Search for the cell housing the specified text and yield its (X, Y) center coordinate. 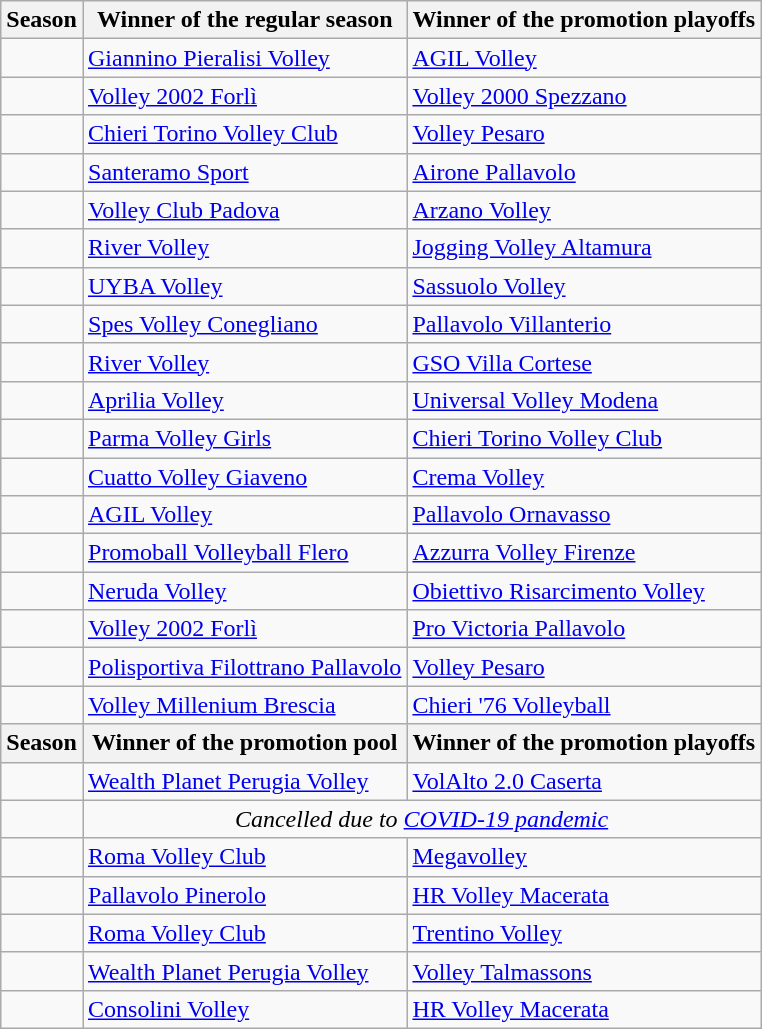
Promoball Volleyball Flero (244, 553)
Azzurra Volley Firenze (584, 553)
Pallavolo Villanterio (584, 324)
Universal Volley Modena (584, 400)
Cancelled due to COVID-19 pandemic (421, 819)
Cuatto Volley Giaveno (244, 477)
Winner of the regular season (244, 20)
Pro Victoria Pallavolo (584, 629)
Volley Talmassons (584, 971)
Arzano Volley (584, 210)
GSO Villa Cortese (584, 362)
Aprilia Volley (244, 400)
Chieri '76 Volleyball (584, 705)
Crema Volley (584, 477)
Parma Volley Girls (244, 438)
Airone Pallavolo (584, 172)
Volley 2000 Spezzano (584, 96)
Volley Millenium Brescia (244, 705)
Santeramo Sport (244, 172)
Winner of the promotion pool (244, 743)
Obiettivo Risarcimento Volley (584, 591)
UYBA Volley (244, 286)
Pallavolo Pinerolo (244, 895)
Pallavolo Ornavasso (584, 515)
Polisportiva Filottrano Pallavolo (244, 667)
VolAlto 2.0 Caserta (584, 781)
Spes Volley Conegliano (244, 324)
Giannino Pieralisi Volley (244, 58)
Jogging Volley Altamura (584, 248)
Consolini Volley (244, 1009)
Trentino Volley (584, 933)
Volley Club Padova (244, 210)
Neruda Volley (244, 591)
Sassuolo Volley (584, 286)
Megavolley (584, 857)
